Provide the [x, y] coordinate of the cell's center where the given text is located.  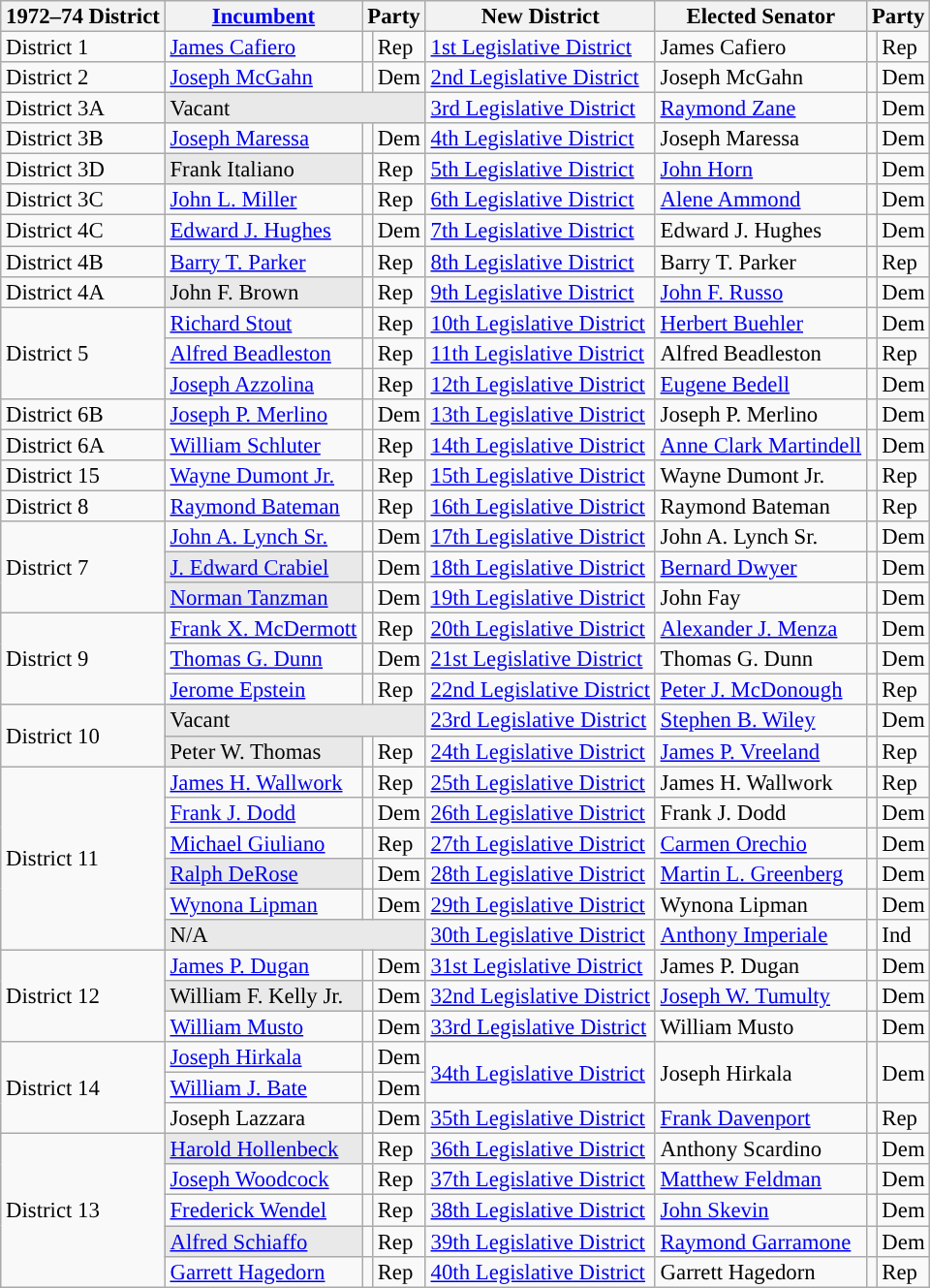
District 13 [83, 1210]
John Skevin [760, 1210]
12th Legislative District [541, 384]
Harold Hollenbeck [263, 1149]
Joseph Lazzara [263, 1118]
3rd Legislative District [541, 109]
District 8 [83, 506]
30th Legislative District [541, 935]
16th Legislative District [541, 506]
Frank Italiano [263, 170]
Bernard Dwyer [760, 568]
Incumbent [263, 16]
Stephen B. Wiley [760, 721]
Alexander J. Menza [760, 629]
Joseph Azzolina [263, 384]
Ralph DeRose [263, 874]
32nd Legislative District [541, 996]
38th Legislative District [541, 1210]
Anne Clark Martindell [760, 445]
District 3B [83, 139]
13th Legislative District [541, 415]
Elected Senator [760, 16]
William F. Kelly Jr. [263, 996]
6th Legislative District [541, 200]
Carmen Orechio [760, 843]
Alfred Schiaffo [263, 1241]
John Fay [760, 598]
7th Legislative District [541, 231]
District 4A [83, 292]
District 14 [83, 1087]
1972–74 District [83, 16]
31st Legislative District [541, 965]
New District [541, 16]
19th Legislative District [541, 598]
District 6A [83, 445]
34th Legislative District [541, 1072]
District 5 [83, 353]
5th Legislative District [541, 170]
27th Legislative District [541, 843]
Peter W. Thomas [263, 751]
John F. Russo [760, 292]
J. Edward Crabiel [263, 568]
9th Legislative District [541, 292]
17th Legislative District [541, 537]
District 6B [83, 415]
Matthew Feldman [760, 1180]
39th Legislative District [541, 1241]
22nd Legislative District [541, 690]
District 3C [83, 200]
18th Legislative District [541, 568]
1st Legislative District [541, 47]
District 11 [83, 859]
26th Legislative District [541, 812]
36th Legislative District [541, 1149]
Anthony Scardino [760, 1149]
Joseph Woodcock [263, 1180]
Alene Ammond [760, 200]
District 3D [83, 170]
28th Legislative District [541, 874]
District 9 [83, 659]
District 7 [83, 568]
24th Legislative District [541, 751]
25th Legislative District [541, 782]
29th Legislative District [541, 904]
35th Legislative District [541, 1118]
James P. Vreeland [760, 751]
Michael Giuliano [263, 843]
23rd Legislative District [541, 721]
Frank X. McDermott [263, 629]
8th Legislative District [541, 262]
District 12 [83, 996]
District 3A [83, 109]
District 4B [83, 262]
11th Legislative District [541, 353]
Frank Davenport [760, 1118]
2nd Legislative District [541, 78]
William J. Bate [263, 1088]
37th Legislative District [541, 1180]
William Schluter [263, 445]
14th Legislative District [541, 445]
District 15 [83, 476]
Norman Tanzman [263, 598]
District 2 [83, 78]
John F. Brown [263, 292]
15th Legislative District [541, 476]
4th Legislative District [541, 139]
Jerome Epstein [263, 690]
Raymond Zane [760, 109]
Herbert Buehler [760, 323]
Richard Stout [263, 323]
Eugene Bedell [760, 384]
District 1 [83, 47]
33rd Legislative District [541, 1027]
Raymond Garramone [760, 1241]
40th Legislative District [541, 1272]
John L. Miller [263, 200]
20th Legislative District [541, 629]
Joseph W. Tumulty [760, 996]
Peter J. McDonough [760, 690]
District 4C [83, 231]
10th Legislative District [541, 323]
Anthony Imperiale [760, 935]
N/A [294, 935]
Frederick Wendel [263, 1210]
Martin L. Greenberg [760, 874]
District 10 [83, 737]
Ind [903, 935]
John Horn [760, 170]
21st Legislative District [541, 659]
